For the text-containing cell, return its midpoint in [x, y] coordinate format. 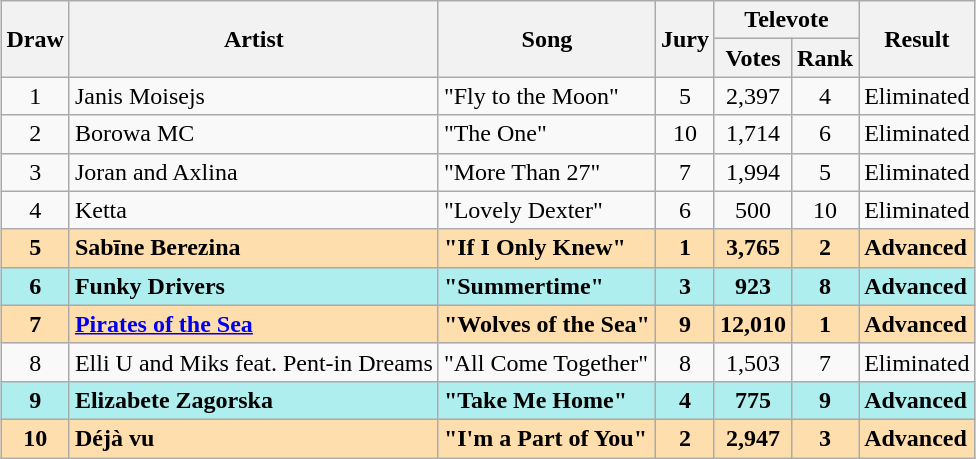
Song [546, 39]
775 [752, 400]
"Fly to the Moon" [546, 96]
Pirates of the Sea [254, 324]
Borowa MC [254, 134]
Artist [254, 39]
1,714 [752, 134]
"The One" [546, 134]
2,947 [752, 438]
3,765 [752, 248]
Votes [752, 58]
Elli U and Miks feat. Pent-in Dreams [254, 362]
500 [752, 210]
Rank [826, 58]
1,994 [752, 172]
"Lovely Dexter" [546, 210]
"Take Me Home" [546, 400]
"If I Only Knew" [546, 248]
"Summertime" [546, 286]
Janis Moisejs [254, 96]
"All Come Together" [546, 362]
Ketta [254, 210]
1,503 [752, 362]
Elizabete Zagorska [254, 400]
Draw [35, 39]
"Wolves of the Sea" [546, 324]
Sabīne Berezina [254, 248]
Jury [684, 39]
Result [917, 39]
Déjà vu [254, 438]
923 [752, 286]
"I'm a Part of You" [546, 438]
"More Than 27" [546, 172]
2,397 [752, 96]
Televote [786, 20]
Joran and Axlina [254, 172]
Funky Drivers [254, 286]
12,010 [752, 324]
